From the cell containing the given text, extract its center point as [x, y] coordinate. 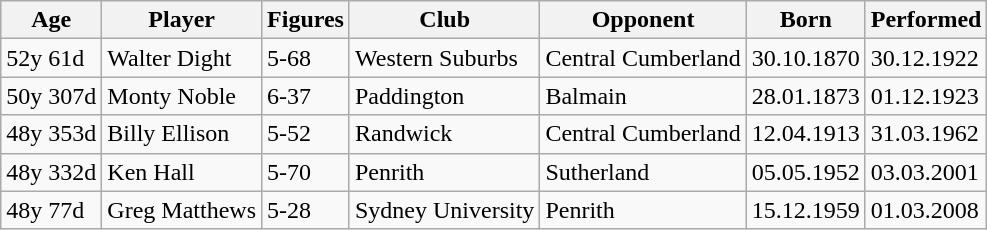
Sydney University [444, 210]
28.01.1873 [806, 96]
5-52 [306, 134]
Club [444, 20]
6-37 [306, 96]
12.04.1913 [806, 134]
Greg Matthews [182, 210]
Randwick [444, 134]
48y 332d [52, 172]
05.05.1952 [806, 172]
Billy Ellison [182, 134]
48y 353d [52, 134]
48y 77d [52, 210]
Balmain [643, 96]
Performed [926, 20]
52y 61d [52, 58]
Western Suburbs [444, 58]
5-28 [306, 210]
30.10.1870 [806, 58]
Ken Hall [182, 172]
01.03.2008 [926, 210]
03.03.2001 [926, 172]
Paddington [444, 96]
Player [182, 20]
Monty Noble [182, 96]
Age [52, 20]
50y 307d [52, 96]
15.12.1959 [806, 210]
01.12.1923 [926, 96]
5-68 [306, 58]
Figures [306, 20]
31.03.1962 [926, 134]
30.12.1922 [926, 58]
Born [806, 20]
5-70 [306, 172]
Opponent [643, 20]
Walter Dight [182, 58]
Sutherland [643, 172]
